From the cell containing the given text, extract its center point as (x, y) coordinate. 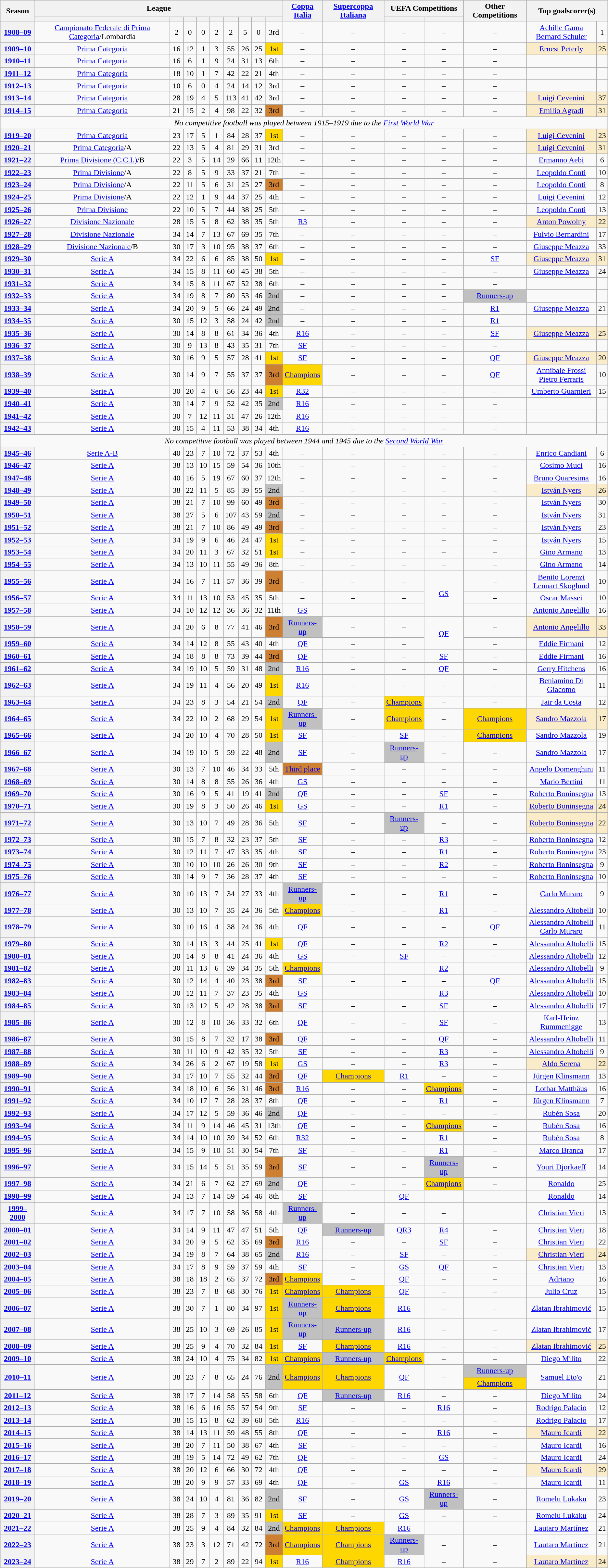
2023–24 (18, 1562)
1927–28 (18, 234)
1950–51 (18, 515)
1949–50 (18, 503)
Prima Categoria/A (102, 147)
73 (231, 656)
1997–98 (18, 1184)
2006–07 (18, 1308)
99 (231, 503)
2005–06 (18, 1292)
Other Competitions (495, 11)
2022–23 (18, 1545)
2014–15 (18, 1433)
Oscar Massei (561, 598)
1941–42 (18, 416)
1986–87 (18, 1039)
61 (231, 333)
86 (231, 527)
1975–76 (18, 877)
1973–74 (18, 852)
1976–77 (18, 893)
Emilio Agradi (561, 110)
Season (18, 11)
Cosimo Muci (561, 465)
1913–14 (18, 98)
94 (259, 1562)
1960–61 (18, 656)
2021–22 (18, 1528)
1971–72 (18, 822)
1934–35 (18, 321)
107 (231, 515)
Third place (302, 769)
1974–75 (18, 864)
1930–31 (18, 271)
1978–79 (18, 927)
1932–33 (18, 296)
1969–70 (18, 794)
1928–29 (18, 247)
Julio Cruz (561, 1292)
2015–16 (18, 1445)
1984–85 (18, 1005)
10th (274, 465)
91 (259, 1516)
Gerry Hitchens (561, 669)
Fulvio Bernardini (561, 234)
1972–73 (18, 840)
Youri Djorkaeff (561, 1167)
1982–83 (18, 981)
Samuel Eto'o (561, 1377)
1959–60 (18, 644)
1951–52 (18, 527)
2017–18 (18, 1470)
Jair da Costa (561, 702)
Mario Bertini (561, 781)
1931–32 (18, 284)
1993–94 (18, 1126)
1945–46 (18, 453)
1954–55 (18, 564)
2016–17 (18, 1457)
1961–62 (18, 669)
Aldo Serena (561, 1064)
Supercoppa Italiana (353, 11)
Alessandro AltobelliCarlo Muraro (561, 927)
1939–40 (18, 391)
1979–80 (18, 944)
1970–71 (18, 806)
1942–43 (18, 428)
R4 (444, 1230)
2009–10 (18, 1358)
1938–39 (18, 374)
Anton Powolny (561, 222)
1989–90 (18, 1076)
1929–30 (18, 259)
1933–34 (18, 308)
1988–89 (18, 1064)
1909–10 (18, 49)
2001–02 (18, 1242)
1966–67 (18, 752)
UEFA Competitions (424, 8)
2000–01 (18, 1230)
Benito LorenziLennart Skoglund (561, 581)
1956–57 (18, 598)
Karl-Heinz Rummenigge (561, 1022)
2002–03 (18, 1254)
Adriano (561, 1279)
Serie A-B (102, 453)
1957–58 (18, 610)
1983–84 (18, 993)
Annibale FrossiPietro Ferraris (561, 374)
95 (231, 247)
CoppaItalia (302, 11)
Divisione Nazionale/B (102, 247)
1999–2000 (18, 1213)
1998–99 (18, 1196)
2008–09 (18, 1346)
1946–47 (18, 465)
2018–19 (18, 1482)
1914–15 (18, 110)
Ermanno Aebi (561, 160)
77 (231, 627)
97 (259, 1308)
Lothar Matthäus (561, 1089)
64 (231, 1254)
1947–48 (18, 478)
98 (231, 110)
Campionato Federale di Prima Categoria/Lombardia (102, 32)
1985–86 (18, 1022)
2019–20 (18, 1499)
75 (231, 1358)
2004–05 (18, 1279)
1990–91 (18, 1089)
1980–81 (18, 956)
Umberto Guarnieri (561, 391)
1936–37 (18, 345)
1996–97 (18, 1167)
1994–95 (18, 1138)
1912–13 (18, 86)
League (158, 8)
1908–09 (18, 32)
113 (231, 98)
1955–56 (18, 581)
11th (274, 610)
No competitive football was played between 1944 and 1945 due to the Second World War (304, 441)
1963–64 (18, 702)
Ernest Peterly (561, 49)
1968–69 (18, 781)
QR3 (404, 1230)
No competitive football was played between 1915–1919 due to the First World War (304, 123)
2013–14 (18, 1420)
Beniamino Di Giacomo (561, 685)
Prima Divisione (102, 210)
2011–12 (18, 1396)
1958–59 (18, 627)
1937–38 (18, 358)
1910–11 (18, 61)
1925–26 (18, 210)
71 (231, 1545)
1940–41 (18, 404)
1981–82 (18, 968)
1948–49 (18, 490)
1967–68 (18, 769)
2007–08 (18, 1329)
1977–78 (18, 910)
1926–27 (18, 222)
1920–21 (18, 147)
1991–92 (18, 1101)
1965–66 (18, 735)
1922–23 (18, 172)
Marco Branca (561, 1150)
2020–21 (18, 1516)
2003–04 (18, 1267)
1962–63 (18, 685)
1953–54 (18, 552)
2012–13 (18, 1408)
1911–12 (18, 73)
Top goalscorer(s) (567, 11)
1964–65 (18, 719)
1952–53 (18, 540)
1923–24 (18, 185)
Achille GamaBernard Schuler (561, 32)
Angelo Domenghini (561, 769)
1992–93 (18, 1113)
1935–36 (18, 333)
Carlo Muraro (561, 893)
1924–25 (18, 197)
1919–20 (18, 135)
Bruno Quaresima (561, 478)
Enrico Candiani (561, 453)
Prima Divisione (C.C.I.)/B (102, 160)
13th (274, 1126)
1995–96 (18, 1150)
1987–88 (18, 1052)
1921–22 (18, 160)
2010–11 (18, 1377)
